Scan for the cell matching the given text and deliver its [X, Y] coordinate at center. 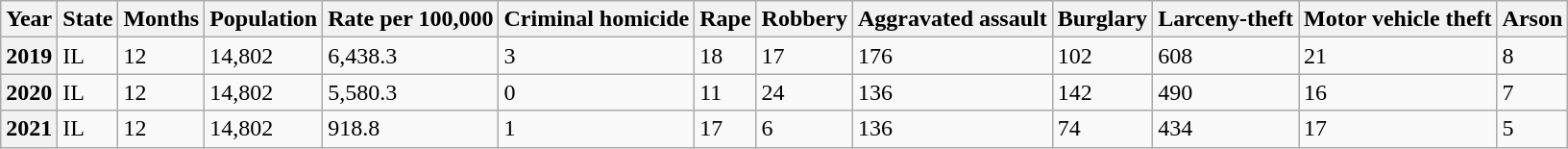
142 [1102, 92]
434 [1226, 129]
Burglary [1102, 19]
Motor vehicle theft [1399, 19]
21 [1399, 56]
Rate per 100,000 [411, 19]
5 [1532, 129]
7 [1532, 92]
Rape [725, 19]
Robbery [804, 19]
Larceny-theft [1226, 19]
102 [1102, 56]
5,580.3 [411, 92]
24 [804, 92]
6 [804, 129]
2020 [29, 92]
2019 [29, 56]
3 [597, 56]
2021 [29, 129]
Population [263, 19]
Year [29, 19]
918.8 [411, 129]
8 [1532, 56]
0 [597, 92]
608 [1226, 56]
18 [725, 56]
Aggravated assault [952, 19]
1 [597, 129]
490 [1226, 92]
Criminal homicide [597, 19]
6,438.3 [411, 56]
Months [161, 19]
176 [952, 56]
11 [725, 92]
74 [1102, 129]
Arson [1532, 19]
16 [1399, 92]
State [88, 19]
